Return (x, y) of the center of cell containing provided text 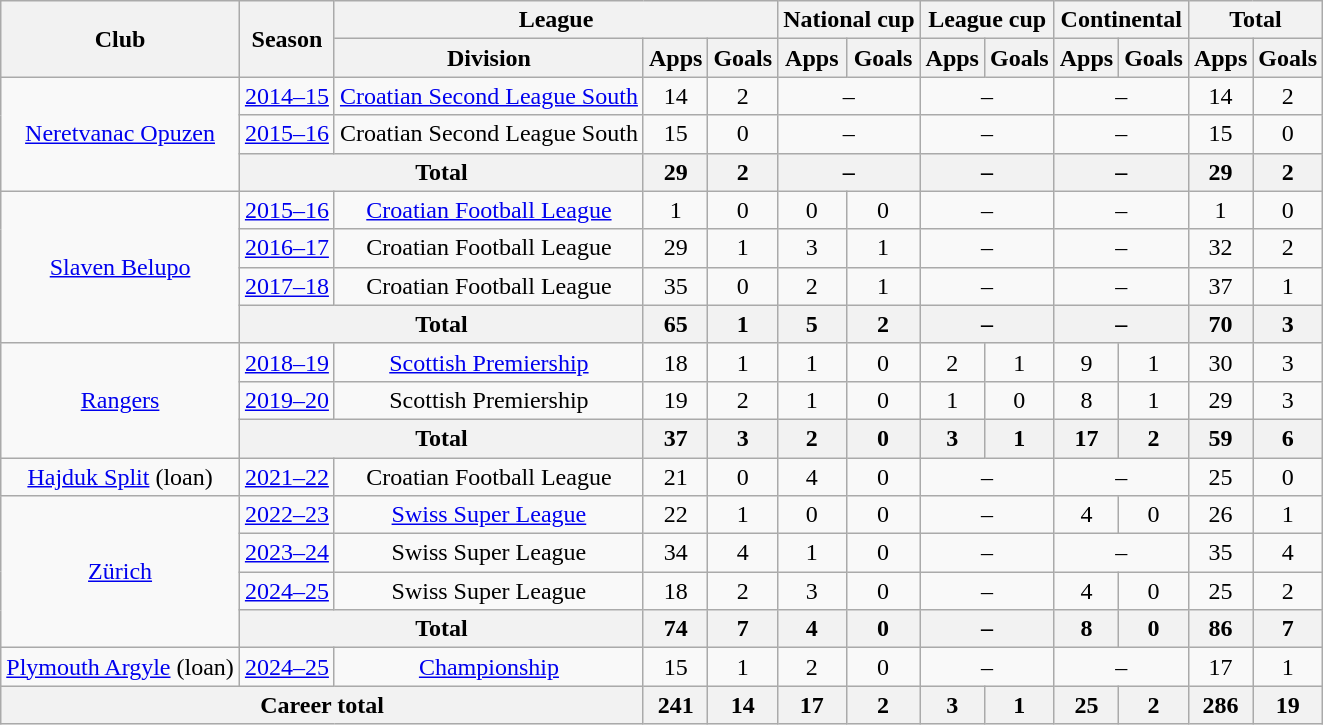
34 (675, 553)
Club (120, 39)
30 (1220, 362)
5 (812, 324)
2023–24 (286, 553)
21 (675, 477)
2014–15 (286, 96)
2016–17 (286, 248)
286 (1220, 705)
59 (1220, 438)
Career total (322, 705)
65 (675, 324)
22 (675, 515)
Championship (488, 667)
Plymouth Argyle (loan) (120, 667)
74 (675, 629)
Neretvanac Opuzen (120, 134)
9 (1086, 362)
Continental (1121, 20)
Rangers (120, 400)
Division (488, 58)
Slaven Belupo (120, 267)
League cup (987, 20)
2018–19 (286, 362)
Hajduk Split (loan) (120, 477)
70 (1220, 324)
26 (1220, 515)
Season (286, 39)
2019–20 (286, 400)
League (556, 20)
2022–23 (286, 515)
National cup (849, 20)
Zürich (120, 572)
32 (1220, 248)
241 (675, 705)
2021–22 (286, 477)
86 (1220, 629)
6 (1288, 438)
2017–18 (286, 286)
